Find where the given text appears and provide that cell's center as [x, y] coordinate. 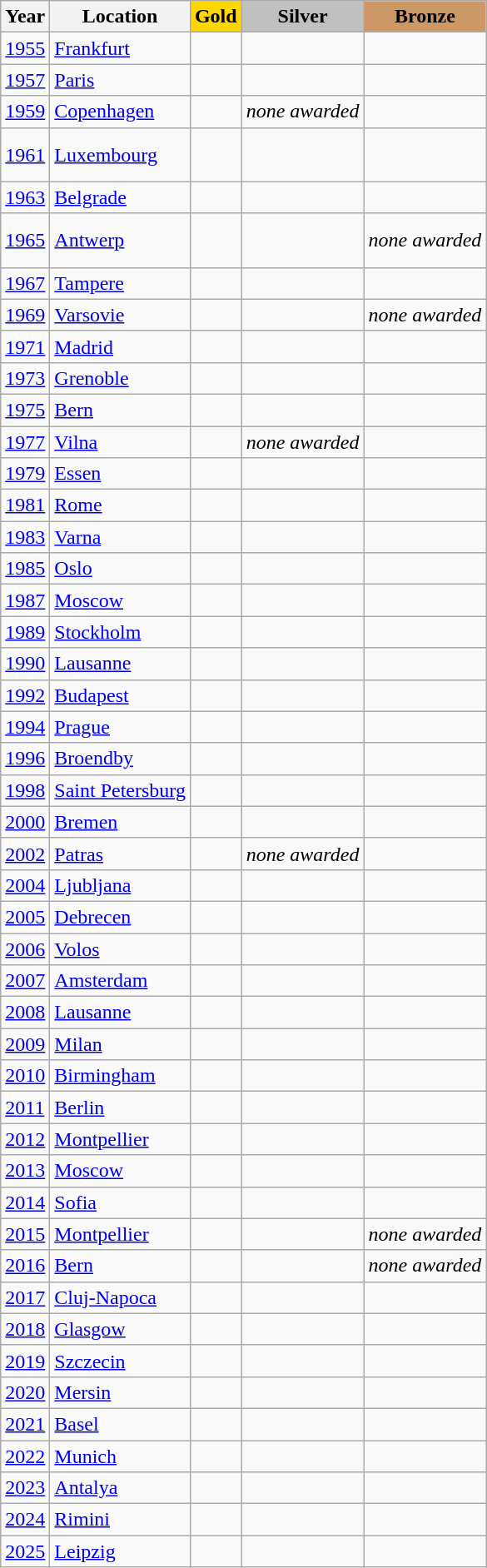
2009 [25, 1044]
2011 [25, 1108]
Broendby [120, 759]
Oslo [120, 569]
2007 [25, 981]
Location [120, 17]
1959 [25, 112]
Volos [120, 948]
2024 [25, 1520]
1965 [25, 240]
Year [25, 17]
1996 [25, 759]
2017 [25, 1297]
1975 [25, 410]
1971 [25, 346]
Stockholm [120, 632]
1969 [25, 315]
Birmingham [120, 1076]
Bronze [425, 17]
Silver [303, 17]
Grenoble [120, 378]
Copenhagen [120, 112]
1961 [25, 155]
2018 [25, 1329]
2016 [25, 1266]
Antalya [120, 1488]
1989 [25, 632]
Tampere [120, 283]
Paris [120, 80]
Patras [120, 854]
Belgrade [120, 197]
Milan [120, 1044]
2008 [25, 1013]
2025 [25, 1551]
1967 [25, 283]
Gold [216, 17]
Basel [120, 1424]
2002 [25, 854]
Budapest [120, 695]
Mersin [120, 1392]
1992 [25, 695]
Glasgow [120, 1329]
2021 [25, 1424]
Szczecin [120, 1361]
2005 [25, 917]
2014 [25, 1202]
Cluj-Napoca [120, 1297]
1983 [25, 537]
2015 [25, 1234]
Rimini [120, 1520]
1987 [25, 600]
2000 [25, 822]
Debrecen [120, 917]
1963 [25, 197]
Bremen [120, 822]
1981 [25, 505]
1973 [25, 378]
1979 [25, 474]
1957 [25, 80]
Madrid [120, 346]
2012 [25, 1139]
1955 [25, 48]
2023 [25, 1488]
1998 [25, 790]
Saint Petersburg [120, 790]
Varna [120, 537]
Antwerp [120, 240]
1990 [25, 664]
Berlin [120, 1108]
2020 [25, 1392]
Rome [120, 505]
Essen [120, 474]
1985 [25, 569]
Munich [120, 1456]
Frankfurt [120, 48]
Varsovie [120, 315]
Sofia [120, 1202]
Vilna [120, 442]
1994 [25, 727]
Leipzig [120, 1551]
2013 [25, 1171]
2019 [25, 1361]
Amsterdam [120, 981]
Ljubljana [120, 885]
1977 [25, 442]
2006 [25, 948]
2010 [25, 1076]
Luxembourg [120, 155]
Prague [120, 727]
2004 [25, 885]
2022 [25, 1456]
